Identify which cell holds the provided text, then report its [X, Y] central coordinate. 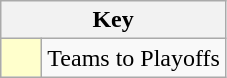
Key [114, 20]
Teams to Playoffs [134, 58]
